From the cell containing the given text, extract its center point as (X, Y) coordinate. 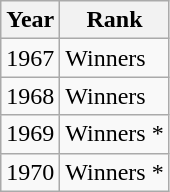
Year (30, 20)
1969 (30, 134)
1967 (30, 58)
Rank (114, 20)
1968 (30, 96)
1970 (30, 172)
